Locate the cell with the specified text and output its (X, Y) center coordinate. 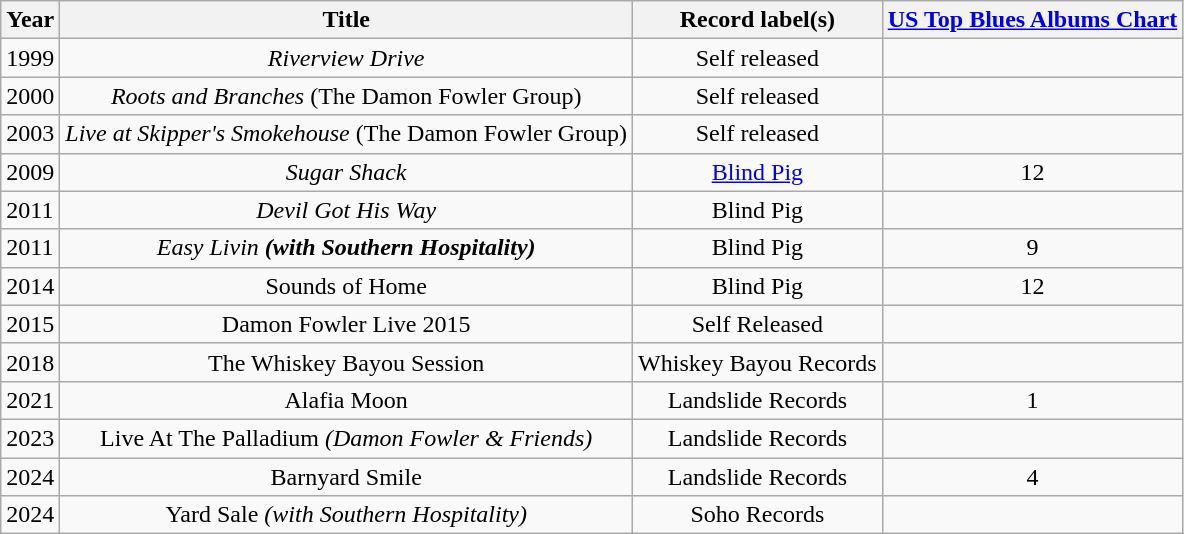
Live at Skipper's Smokehouse (The Damon Fowler Group) (346, 134)
The Whiskey Bayou Session (346, 362)
Damon Fowler Live 2015 (346, 324)
Alafia Moon (346, 400)
Whiskey Bayou Records (758, 362)
Roots and Branches (The Damon Fowler Group) (346, 96)
2023 (30, 438)
2003 (30, 134)
Barnyard Smile (346, 477)
Riverview Drive (346, 58)
Sounds of Home (346, 286)
2014 (30, 286)
1 (1032, 400)
9 (1032, 248)
1999 (30, 58)
Easy Livin (with Southern Hospitality) (346, 248)
Sugar Shack (346, 172)
Devil Got His Way (346, 210)
Self Released (758, 324)
Record label(s) (758, 20)
Live At The Palladium (Damon Fowler & Friends) (346, 438)
Title (346, 20)
2009 (30, 172)
2015 (30, 324)
Year (30, 20)
2018 (30, 362)
2000 (30, 96)
Soho Records (758, 515)
4 (1032, 477)
2021 (30, 400)
US Top Blues Albums Chart (1032, 20)
Yard Sale (with Southern Hospitality) (346, 515)
